Scan for the cell matching the given text and deliver its [x, y] coordinate at center. 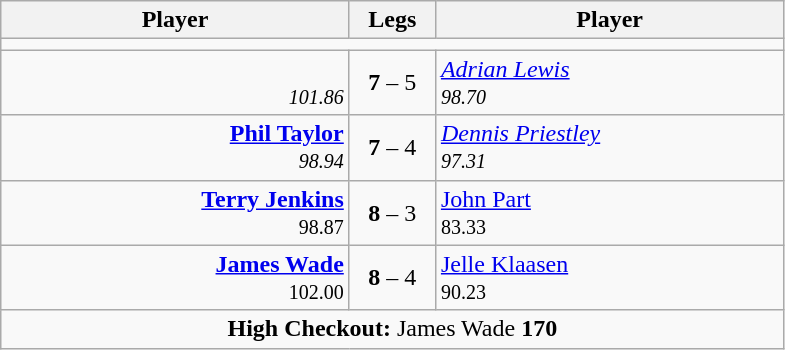
101.86 [176, 82]
7 – 4 [392, 148]
Terry Jenkins 98.87 [176, 212]
Phil Taylor 98.94 [176, 148]
Adrian Lewis 98.70 [610, 82]
High Checkout: James Wade 170 [392, 329]
Jelle Klaasen 90.23 [610, 278]
7 – 5 [392, 82]
8 – 3 [392, 212]
John Part 83.33 [610, 212]
James Wade 102.00 [176, 278]
Dennis Priestley 97.31 [610, 148]
8 – 4 [392, 278]
Legs [392, 20]
